Capture the cell that displays the provided text and extract its [X, Y] central coordinate. 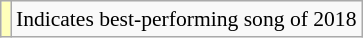
Indicates best-performing song of 2018 [186, 19]
